Search for the cell housing the specified text and yield its [X, Y] center coordinate. 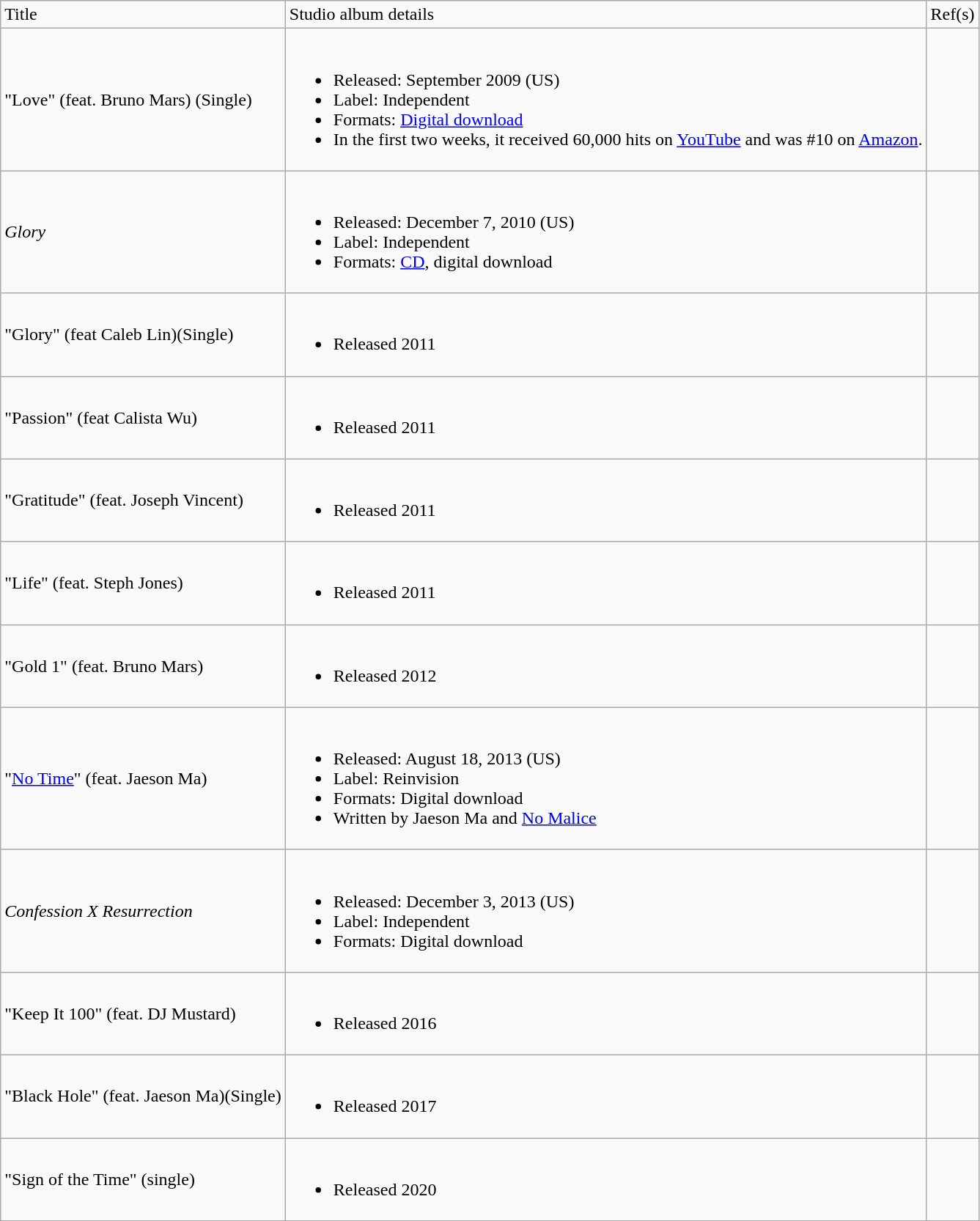
Ref(s) [953, 15]
Title [144, 15]
Released 2017 [605, 1096]
"Keep It 100" (feat. DJ Mustard) [144, 1013]
"Love" (feat. Bruno Mars) (Single) [144, 100]
"Passion" (feat Calista Wu) [144, 418]
Released 2012 [605, 665]
Released: August 18, 2013 (US)Label: ReinvisionFormats: Digital downloadWritten by Jaeson Ma and No Malice [605, 778]
"Life" (feat. Steph Jones) [144, 583]
Studio album details [605, 15]
Released: December 3, 2013 (US)Label: IndependentFormats: Digital download [605, 910]
"Glory" (feat Caleb Lin)(Single) [144, 334]
"Sign of the Time" (single) [144, 1178]
"Gold 1" (feat. Bruno Mars) [144, 665]
Released 2016 [605, 1013]
"Black Hole" (feat. Jaeson Ma)(Single) [144, 1096]
"No Time" (feat. Jaeson Ma) [144, 778]
Released 2020 [605, 1178]
"Gratitude" (feat. Joseph Vincent) [144, 500]
Glory [144, 232]
Confession X Resurrection [144, 910]
Released: December 7, 2010 (US)Label: IndependentFormats: CD, digital download [605, 232]
